Provide the (X, Y) coordinate of the cell's center where the given text is located.  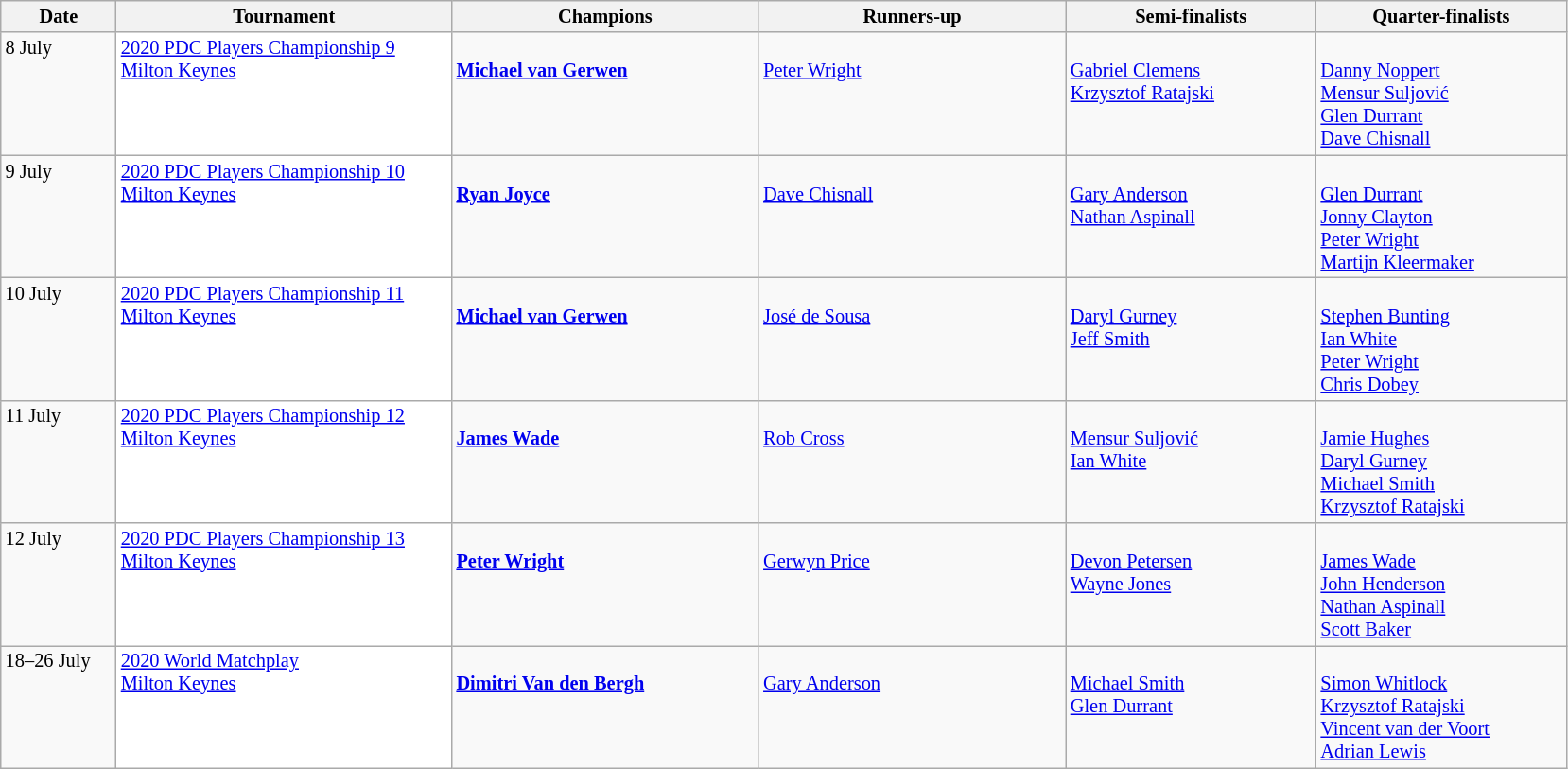
2020 PDC Players Championship 9 Milton Keynes (284, 94)
Devon Petersen Wayne Jones (1192, 585)
Jamie Hughes Daryl Gurney Michael Smith Krzysztof Ratajski (1441, 462)
12 July (59, 585)
Quarter-finalists (1441, 16)
Dave Chisnall (912, 217)
Runners-up (912, 16)
Michael Smith Glen Durrant (1192, 707)
2020 PDC Players Championship 11 Milton Keynes (284, 339)
Danny Noppert Mensur Suljović Glen Durrant Dave Chisnall (1441, 94)
2020 PDC Players Championship 13 Milton Keynes (284, 585)
Gerwyn Price (912, 585)
8 July (59, 94)
2020 World Matchplay Milton Keynes (284, 707)
Daryl Gurney Jeff Smith (1192, 339)
Mensur Suljović Ian White (1192, 462)
Glen Durrant Jonny Clayton Peter Wright Martijn Kleermaker (1441, 217)
Gary Anderson (912, 707)
Rob Cross (912, 462)
11 July (59, 462)
Gabriel Clemens Krzysztof Ratajski (1192, 94)
Dimitri Van den Bergh (605, 707)
2020 PDC Players Championship 12 Milton Keynes (284, 462)
Champions (605, 16)
18–26 July (59, 707)
Gary Anderson Nathan Aspinall (1192, 217)
James Wade John Henderson Nathan Aspinall Scott Baker (1441, 585)
José de Sousa (912, 339)
9 July (59, 217)
Ryan Joyce (605, 217)
2020 PDC Players Championship 10 Milton Keynes (284, 217)
Stephen Bunting Ian White Peter Wright Chris Dobey (1441, 339)
Semi-finalists (1192, 16)
James Wade (605, 462)
10 July (59, 339)
Date (59, 16)
Tournament (284, 16)
Simon Whitlock Krzysztof Ratajski Vincent van der Voort Adrian Lewis (1441, 707)
